Pinpoint the cell where the given text exists, returning its [X, Y] midpoint coordinate. 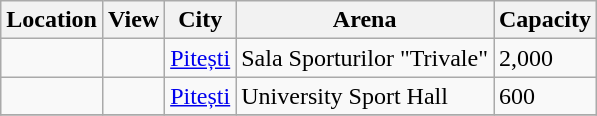
View [133, 20]
600 [546, 96]
University Sport Hall [365, 96]
City [200, 20]
Location [52, 20]
Sala Sporturilor "Trivale" [365, 58]
Arena [365, 20]
Capacity [546, 20]
2,000 [546, 58]
